Search for the cell housing the specified text and yield its (X, Y) center coordinate. 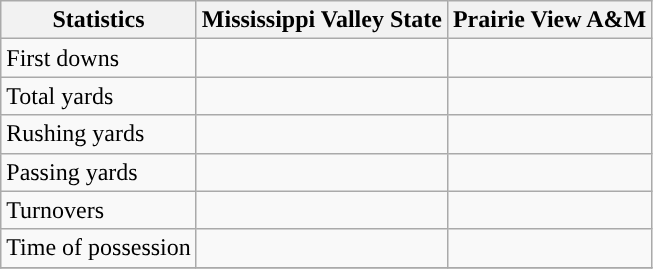
Mississippi Valley State (322, 20)
Total yards (99, 96)
Passing yards (99, 172)
Rushing yards (99, 134)
Prairie View A&M (549, 20)
First downs (99, 58)
Time of possession (99, 248)
Turnovers (99, 210)
Statistics (99, 20)
